Determine the (x, y) coordinate at the center of the cell enclosing the given text.  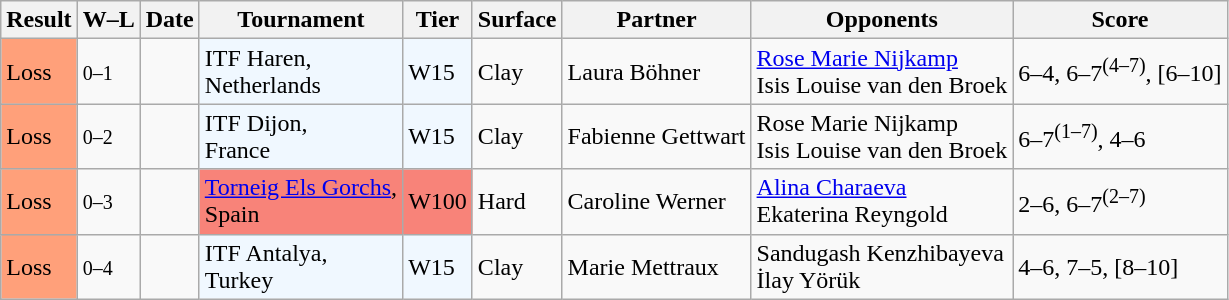
Surface (517, 20)
6–4, 6–7(4–7), [6–10] (1120, 72)
Alina Charaeva Ekaterina Reyngold (882, 202)
0–2 (108, 136)
Caroline Werner (656, 202)
Laura Böhner (656, 72)
Tournament (300, 20)
4–6, 7–5, [8–10] (1120, 266)
Torneig Els Gorchs, Spain (300, 202)
Partner (656, 20)
ITF Haren, Netherlands (300, 72)
ITF Dijon, France (300, 136)
0–1 (108, 72)
Marie Mettraux (656, 266)
W100 (438, 202)
Fabienne Gettwart (656, 136)
W–L (108, 20)
6–7(1–7), 4–6 (1120, 136)
0–4 (108, 266)
Sandugash Kenzhibayeva İlay Yörük (882, 266)
Score (1120, 20)
Opponents (882, 20)
ITF Antalya, Turkey (300, 266)
Result (39, 20)
Hard (517, 202)
0–3 (108, 202)
2–6, 6–7(2–7) (1120, 202)
Date (170, 20)
Tier (438, 20)
